Capture the cell that displays the provided text and extract its (x, y) central coordinate. 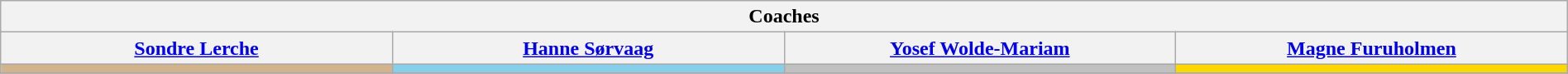
Magne Furuholmen (1372, 48)
Sondre Lerche (197, 48)
Hanne Sørvaag (588, 48)
Yosef Wolde-Mariam (980, 48)
Coaches (784, 17)
